Provide the (X, Y) coordinate of the cell's center where the given text is located.  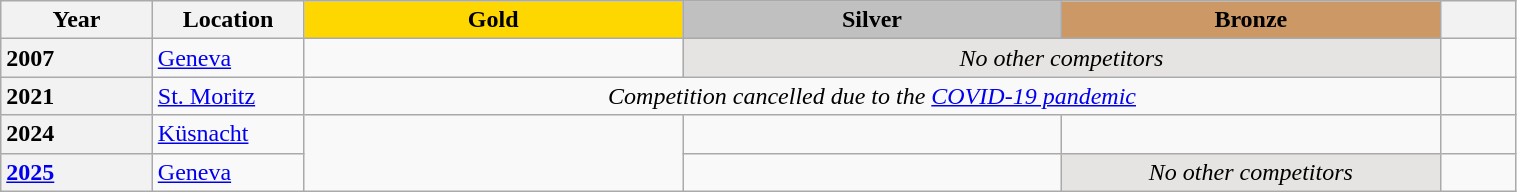
2025 (77, 172)
2021 (77, 96)
Bronze (1250, 20)
Location (228, 20)
2007 (77, 58)
St. Moritz (228, 96)
Competition cancelled due to the COVID-19 pandemic (872, 96)
Küsnacht (228, 134)
Silver (872, 20)
Year (77, 20)
Gold (494, 20)
2024 (77, 134)
